Return [x, y] of the center of cell containing provided text 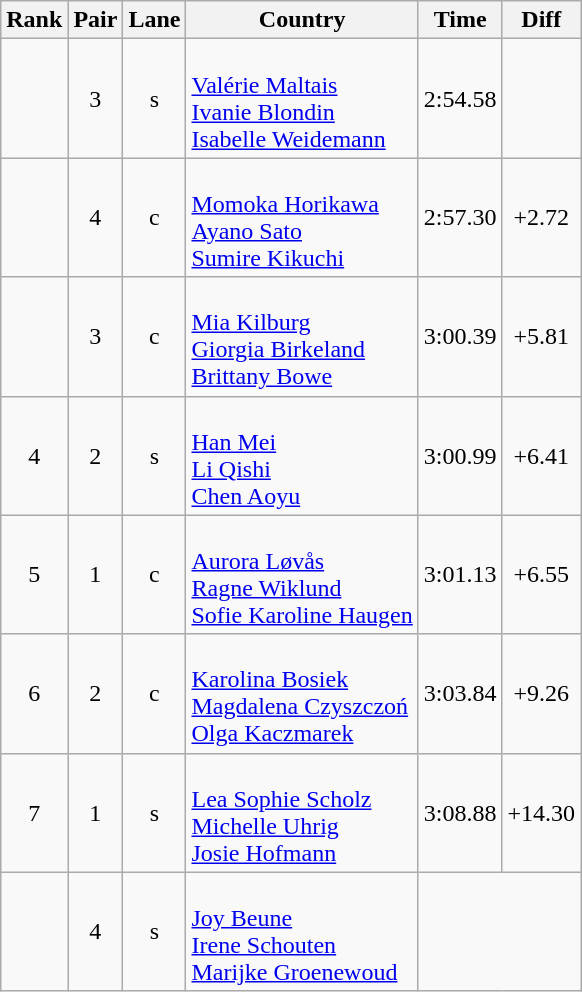
Karolina BosiekMagdalena CzyszczońOlga Kaczmarek [302, 694]
Momoka HorikawaAyano SatoSumire Kikuchi [302, 218]
7 [34, 812]
Lane [154, 20]
Country [302, 20]
Han MeiLi QishiChen Aoyu [302, 456]
3:01.13 [460, 574]
Aurora LøvåsRagne WiklundSofie Karoline Haugen [302, 574]
+5.81 [542, 336]
+14.30 [542, 812]
Time [460, 20]
+6.41 [542, 456]
3:03.84 [460, 694]
6 [34, 694]
+6.55 [542, 574]
5 [34, 574]
3:08.88 [460, 812]
Mia KilburgGiorgia BirkelandBrittany Bowe [302, 336]
Joy BeuneIrene SchoutenMarijke Groenewoud [302, 932]
3:00.39 [460, 336]
+9.26 [542, 694]
Pair [96, 20]
Diff [542, 20]
2:57.30 [460, 218]
Rank [34, 20]
Lea Sophie ScholzMichelle UhrigJosie Hofmann [302, 812]
+2.72 [542, 218]
Valérie MaltaisIvanie BlondinIsabelle Weidemann [302, 98]
3:00.99 [460, 456]
2:54.58 [460, 98]
